Locate the cell with the specified text and output its [x, y] center coordinate. 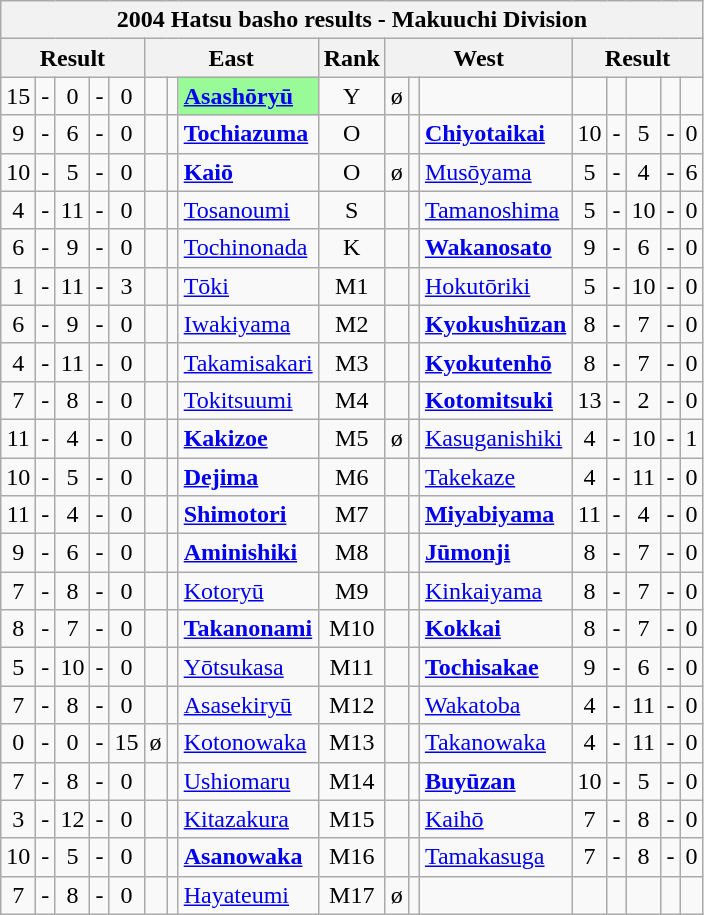
S [352, 210]
Hayateumi [248, 895]
M5 [352, 438]
Kyokushūzan [495, 324]
M7 [352, 515]
East [231, 58]
Rank [352, 58]
Kitazakura [248, 819]
M17 [352, 895]
M16 [352, 857]
M9 [352, 591]
Kakizoe [248, 438]
Y [352, 96]
M13 [352, 743]
13 [590, 400]
M11 [352, 667]
12 [72, 819]
Dejima [248, 477]
Tochiazuma [248, 134]
Kotonowaka [248, 743]
Takamisakari [248, 362]
Kaiō [248, 172]
M4 [352, 400]
Miyabiyama [495, 515]
Takekaze [495, 477]
Tamanoshima [495, 210]
M15 [352, 819]
Musōyama [495, 172]
M10 [352, 629]
Kotomitsuki [495, 400]
Takanowaka [495, 743]
Iwakiyama [248, 324]
Kotoryū [248, 591]
Hokutōriki [495, 286]
Tochisakae [495, 667]
Yōtsukasa [248, 667]
Kaihō [495, 819]
K [352, 248]
M2 [352, 324]
M1 [352, 286]
Shimotori [248, 515]
Asanowaka [248, 857]
Tōki [248, 286]
Kyokutenhō [495, 362]
Tosanoumi [248, 210]
Kokkai [495, 629]
M8 [352, 553]
Jūmonji [495, 553]
Kasuganishiki [495, 438]
Aminishiki [248, 553]
M12 [352, 705]
Ushiomaru [248, 781]
Asasekiryū [248, 705]
M6 [352, 477]
Takanonami [248, 629]
Tokitsuumi [248, 400]
Tochinonada [248, 248]
M14 [352, 781]
Asashōryū [248, 96]
M3 [352, 362]
Wakanosato [495, 248]
2004 Hatsu basho results - Makuuchi Division [352, 20]
Chiyotaikai [495, 134]
West [478, 58]
Wakatoba [495, 705]
Kinkaiyama [495, 591]
Tamakasuga [495, 857]
Buyūzan [495, 781]
2 [644, 400]
